Find where the given text appears and provide that cell's center as [x, y] coordinate. 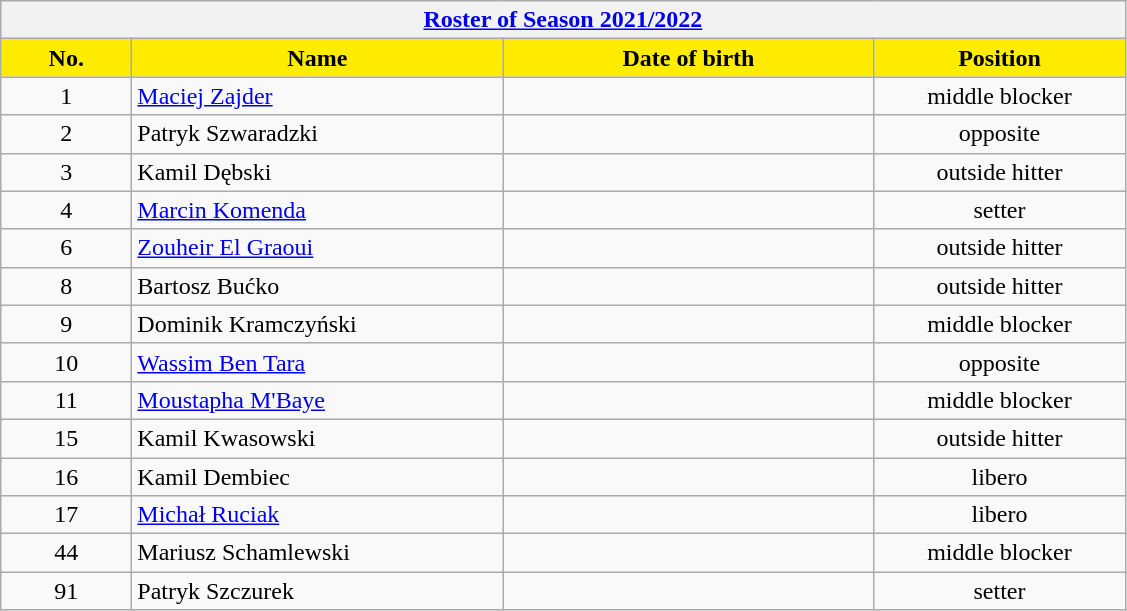
Name [318, 58]
2 [66, 134]
Kamil Dembiec [318, 477]
16 [66, 477]
6 [66, 248]
Date of birth [688, 58]
91 [66, 591]
11 [66, 400]
3 [66, 172]
No. [66, 58]
15 [66, 438]
Mariusz Schamlewski [318, 553]
Dominik Kramczyński [318, 324]
10 [66, 362]
Bartosz Bućko [318, 286]
8 [66, 286]
17 [66, 515]
Michał Ruciak [318, 515]
9 [66, 324]
Wassim Ben Tara [318, 362]
44 [66, 553]
Roster of Season 2021/2022 [563, 20]
1 [66, 96]
Maciej Zajder [318, 96]
Zouheir El Graoui [318, 248]
4 [66, 210]
Kamil Dębski [318, 172]
Patryk Szwaradzki [318, 134]
Patryk Szczurek [318, 591]
Moustapha M'Baye [318, 400]
Position [1000, 58]
Marcin Komenda [318, 210]
Kamil Kwasowski [318, 438]
